Search for the cell housing the specified text and yield its [X, Y] center coordinate. 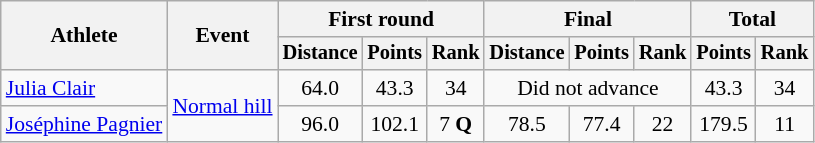
Total [752, 19]
11 [785, 124]
7 Q [456, 124]
Julia Clair [84, 88]
Joséphine Pagnier [84, 124]
64.0 [320, 88]
77.4 [601, 124]
22 [663, 124]
96.0 [320, 124]
102.1 [394, 124]
78.5 [526, 124]
Did not advance [588, 88]
Normal hill [222, 106]
Event [222, 36]
179.5 [723, 124]
First round [382, 19]
Final [588, 19]
Athlete [84, 36]
